Return (X, Y) of the center of cell containing provided text 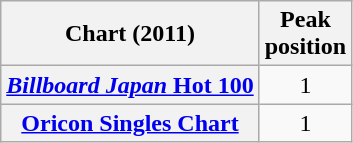
Peakposition (305, 34)
Chart (2011) (130, 34)
Oricon Singles Chart (130, 123)
Billboard Japan Hot 100 (130, 85)
